Find where the given text appears and provide that cell's center as (x, y) coordinate. 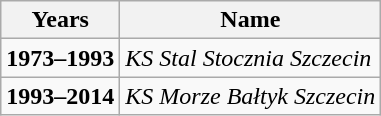
1993–2014 (60, 96)
KS Stal Stocznia Szczecin (250, 58)
Name (250, 20)
1973–1993 (60, 58)
KS Morze Bałtyk Szczecin (250, 96)
Years (60, 20)
